Find where the given text appears and provide that cell's center as [x, y] coordinate. 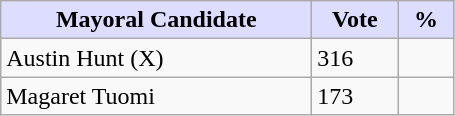
Magaret Tuomi [156, 96]
Vote [355, 20]
% [426, 20]
316 [355, 58]
Mayoral Candidate [156, 20]
Austin Hunt (X) [156, 58]
173 [355, 96]
